Return the (X, Y) coordinate for the center point of the cell that contains the specified text.  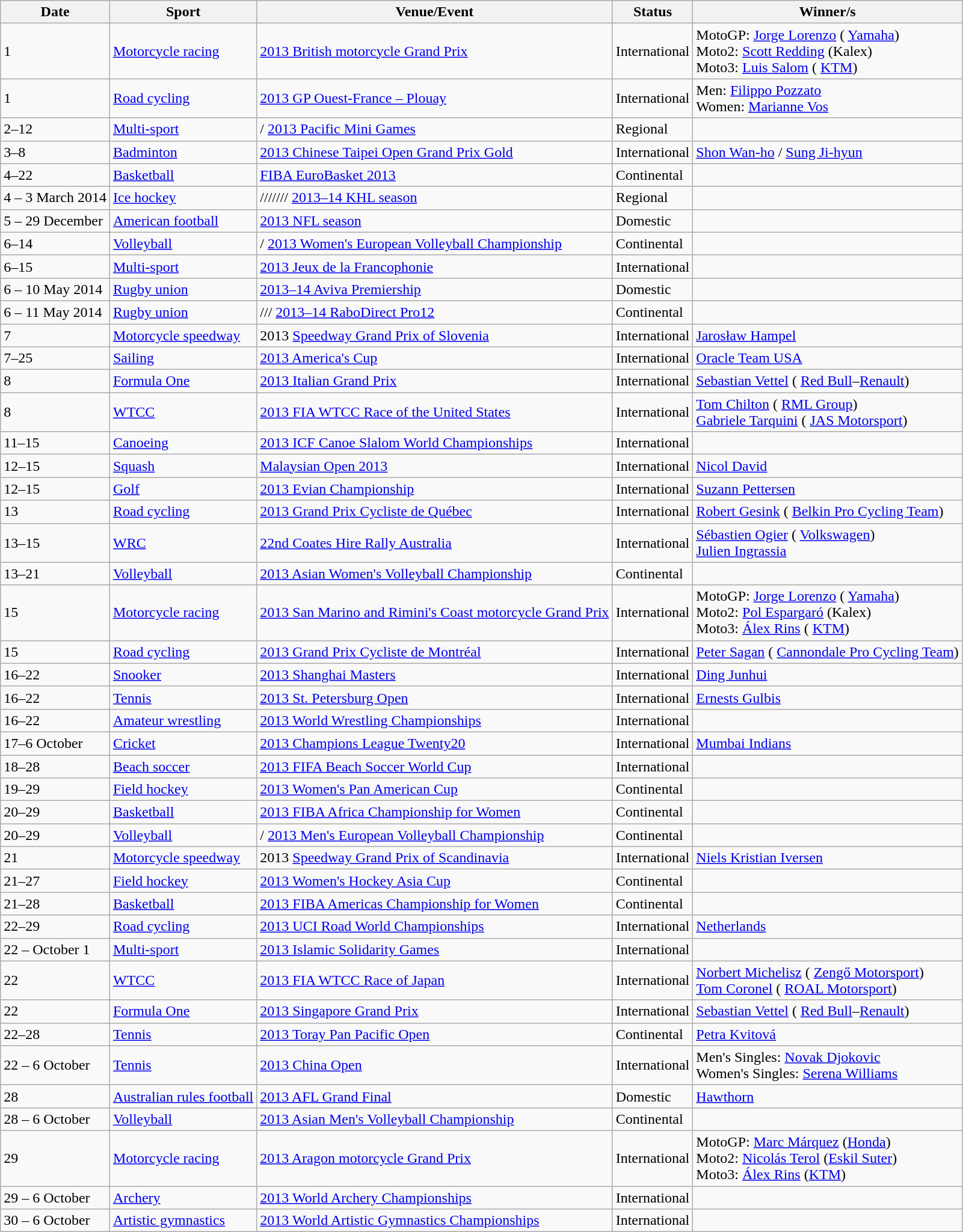
Venue/Event (434, 12)
Shon Wan-ho / Sung Ji-hyun (828, 152)
American football (183, 221)
Nicol David (828, 466)
4 – 3 March 2014 (55, 198)
21–27 (55, 881)
Australian rules football (183, 1096)
2013 Asian Men's Volleyball Championship (434, 1119)
2013 Islamic Solidarity Games (434, 949)
2013 Speedway Grand Prix of Scandinavia (434, 858)
2013 GP Ouest-France – Plouay (434, 99)
Ernests Gulbis (828, 697)
2013 FIBA Africa Championship for Women (434, 812)
MotoGP: Marc Márquez (Honda)Moto2: Nicolás Terol (Eskil Suter)Moto3: Álex Rins (KTM) (828, 1158)
Malaysian Open 2013 (434, 466)
Hawthorn (828, 1096)
Mumbai Indians (828, 743)
21–28 (55, 904)
22 – 6 October (55, 1065)
2013 Italian Grand Prix (434, 381)
2013 World Artistic Gymnastics Championships (434, 1221)
2013 FIA WTCC Race of Japan (434, 980)
30 – 6 October (55, 1221)
2013 Speedway Grand Prix of Slovenia (434, 335)
13–15 (55, 542)
2013 AFL Grand Final (434, 1096)
Cricket (183, 743)
Men's Singles: Novak DjokovicWomen's Singles: Serena Williams (828, 1065)
Archery (183, 1197)
2013 UCI Road World Championships (434, 927)
2013 Jeux de la Francophonie (434, 266)
/////// 2013–14 KHL season (434, 198)
2013 Women's Hockey Asia Cup (434, 881)
2013 Aragon motorcycle Grand Prix (434, 1158)
22 – October 1 (55, 949)
/ 2013 Men's European Volleyball Championship (434, 835)
28 – 6 October (55, 1119)
6 – 11 May 2014 (55, 312)
2013 Shanghai Masters (434, 675)
2013 Grand Prix Cycliste de Montréal (434, 652)
Niels Kristian Iversen (828, 858)
2013 Women's Pan American Cup (434, 789)
2013 Chinese Taipei Open Grand Prix Gold (434, 152)
Snooker (183, 675)
/ 2013 Pacific Mini Games (434, 129)
Squash (183, 466)
Winner/s (828, 12)
22–28 (55, 1034)
5 – 29 December (55, 221)
7 (55, 335)
29 – 6 October (55, 1197)
2013 America's Cup (434, 358)
2013 Grand Prix Cycliste de Québec (434, 512)
/// 2013–14 RaboDirect Pro12 (434, 312)
2013 St. Petersburg Open (434, 697)
2013 Asian Women's Volleyball Championship (434, 574)
Beach soccer (183, 767)
2013–14 Aviva Premiership (434, 289)
Norbert Michelisz ( Zengő Motorsport) Tom Coronel ( ROAL Motorsport) (828, 980)
22nd Coates Hire Rally Australia (434, 542)
Tom Chilton ( RML Group) Gabriele Tarquini ( JAS Motorsport) (828, 412)
2013 NFL season (434, 221)
21 (55, 858)
Badminton (183, 152)
Petra Kvitová (828, 1034)
19–29 (55, 789)
6 – 10 May 2014 (55, 289)
7–25 (55, 358)
Sébastien Ogier ( Volkswagen) Julien Ingrassia (828, 542)
2013 San Marino and Rimini's Coast motorcycle Grand Prix (434, 613)
WRC (183, 542)
13 (55, 512)
Ice hockey (183, 198)
13–21 (55, 574)
2013 FIBA Americas Championship for Women (434, 904)
28 (55, 1096)
18–28 (55, 767)
2013 Champions League Twenty20 (434, 743)
2–12 (55, 129)
2013 Singapore Grand Prix (434, 1011)
MotoGP: Jorge Lorenzo ( Yamaha) Moto2: Scott Redding (Kalex)Moto3: Luis Salom ( KTM) (828, 51)
Sport (183, 12)
Amateur wrestling (183, 720)
Sailing (183, 358)
Robert Gesink ( Belkin Pro Cycling Team) (828, 512)
6–15 (55, 266)
6–14 (55, 244)
4–22 (55, 175)
Golf (183, 489)
Suzann Pettersen (828, 489)
2013 FIA WTCC Race of the United States (434, 412)
2013 World Wrestling Championships (434, 720)
2013 Toray Pan Pacific Open (434, 1034)
Oracle Team USA (828, 358)
Men: Filippo PozzatoWomen: Marianne Vos (828, 99)
Netherlands (828, 927)
17–6 October (55, 743)
29 (55, 1158)
2013 FIFA Beach Soccer World Cup (434, 767)
22–29 (55, 927)
Date (55, 12)
3–8 (55, 152)
Ding Junhui (828, 675)
2013 Evian Championship (434, 489)
11–15 (55, 443)
Peter Sagan ( Cannondale Pro Cycling Team) (828, 652)
2013 World Archery Championships (434, 1197)
MotoGP: Jorge Lorenzo ( Yamaha)Moto2: Pol Espargaró (Kalex)Moto3: Álex Rins ( KTM) (828, 613)
/ 2013 Women's European Volleyball Championship (434, 244)
Status (653, 12)
Artistic gymnastics (183, 1221)
2013 British motorcycle Grand Prix (434, 51)
2013 ICF Canoe Slalom World Championships (434, 443)
Jarosław Hampel (828, 335)
Canoeing (183, 443)
2013 China Open (434, 1065)
FIBA EuroBasket 2013 (434, 175)
